Pinpoint the cell where the given text exists, returning its [x, y] midpoint coordinate. 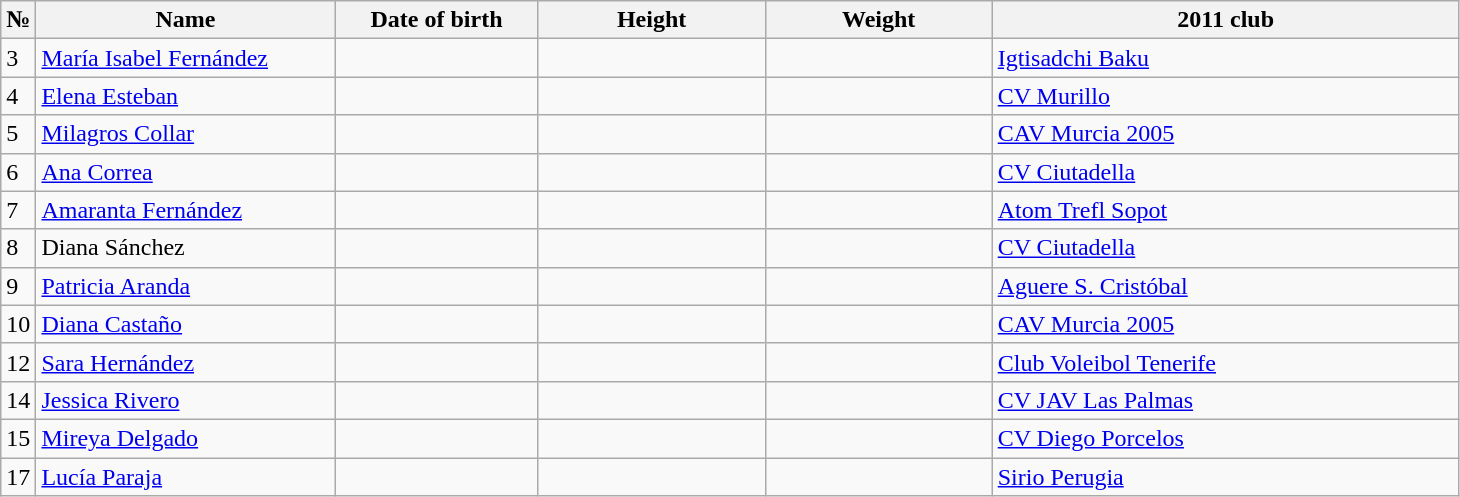
CV JAV Las Palmas [1226, 400]
Diana Sánchez [186, 248]
Atom Trefl Sopot [1226, 210]
CV Murillo [1226, 96]
17 [18, 477]
3 [18, 58]
9 [18, 286]
14 [18, 400]
Lucía Paraja [186, 477]
Amaranta Fernández [186, 210]
№ [18, 20]
8 [18, 248]
15 [18, 438]
María Isabel Fernández [186, 58]
2011 club [1226, 20]
Name [186, 20]
Sirio Perugia [1226, 477]
5 [18, 134]
Milagros Collar [186, 134]
7 [18, 210]
Mireya Delgado [186, 438]
Patricia Aranda [186, 286]
CV Diego Porcelos [1226, 438]
10 [18, 324]
Date of birth [436, 20]
Weight [878, 20]
12 [18, 362]
Height [652, 20]
Elena Esteban [186, 96]
Aguere S. Cristóbal [1226, 286]
4 [18, 96]
Diana Castaño [186, 324]
Jessica Rivero [186, 400]
Igtisadchi Baku [1226, 58]
Sara Hernández [186, 362]
Ana Correa [186, 172]
Club Voleibol Tenerife [1226, 362]
6 [18, 172]
